Provide the [x, y] coordinate of the cell's center where the given text is located.  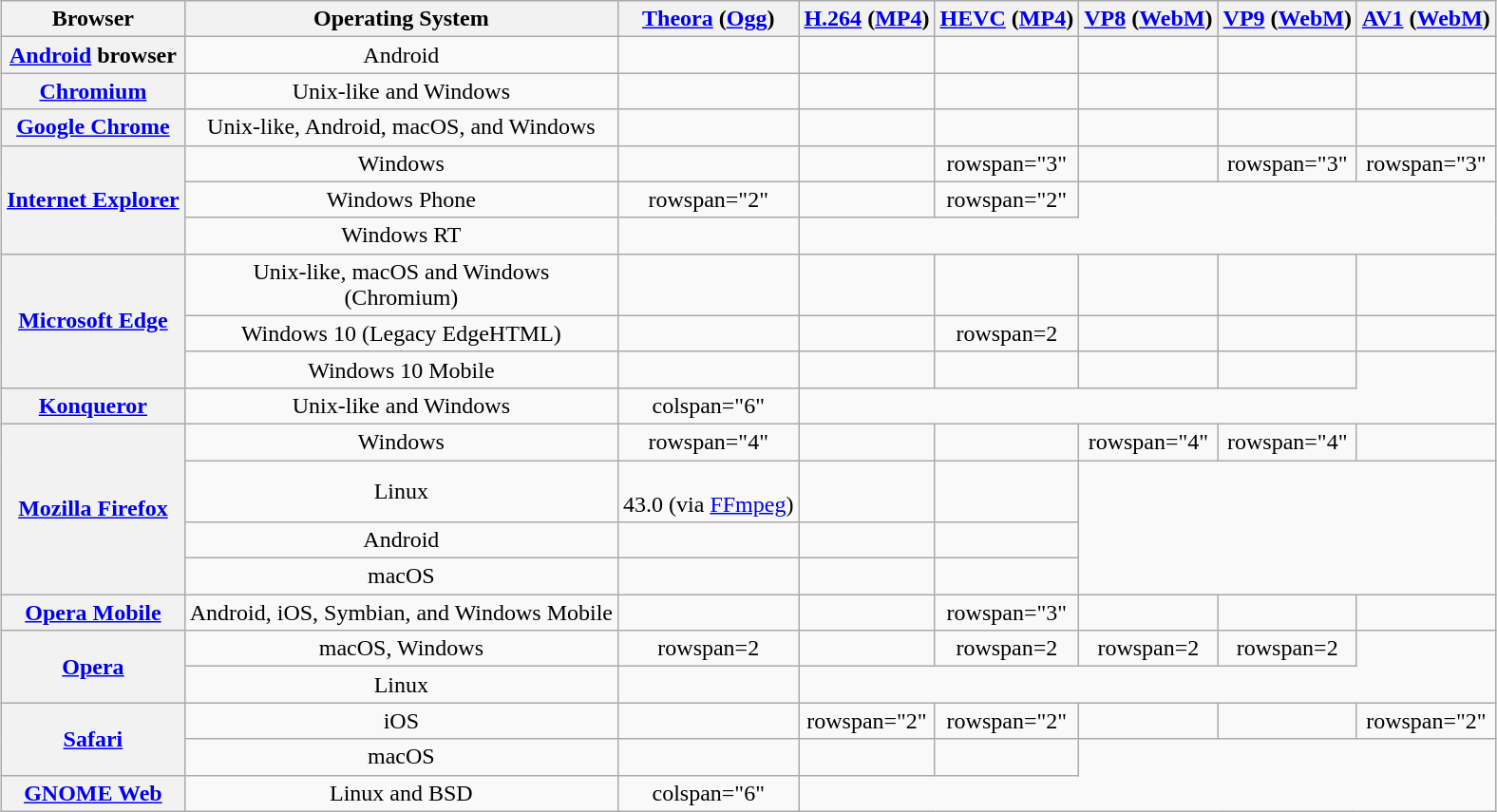
Linux and BSD [401, 793]
Windows 10 Mobile [401, 369]
Windows Phone [401, 199]
VP9 (WebM) [1287, 19]
Windows 10 (Legacy EdgeHTML) [401, 333]
Konqueror [93, 406]
Opera [93, 667]
GNOME Web [93, 793]
AV1 (WebM) [1426, 19]
Safari [93, 739]
HEVC (MP4) [1007, 19]
H.264 (MP4) [866, 19]
Theora (Ogg) [709, 19]
Unix-like, macOS and Windows(Chromium) [401, 285]
Android browser [93, 55]
Android, iOS, Symbian, and Windows Mobile [401, 613]
Chromium [93, 91]
Windows RT [401, 236]
Unix-like, Android, macOS, and Windows [401, 127]
iOS [401, 721]
Internet Explorer [93, 199]
43.0 (via FFmpeg) [709, 490]
VP8 (WebM) [1148, 19]
Operating System [401, 19]
Browser [93, 19]
macOS, Windows [401, 649]
Google Chrome [93, 127]
Opera Mobile [93, 613]
Mozilla Firefox [93, 509]
Microsoft Edge [93, 321]
